Output the [X, Y] coordinate of the center of the cell containing the given text.  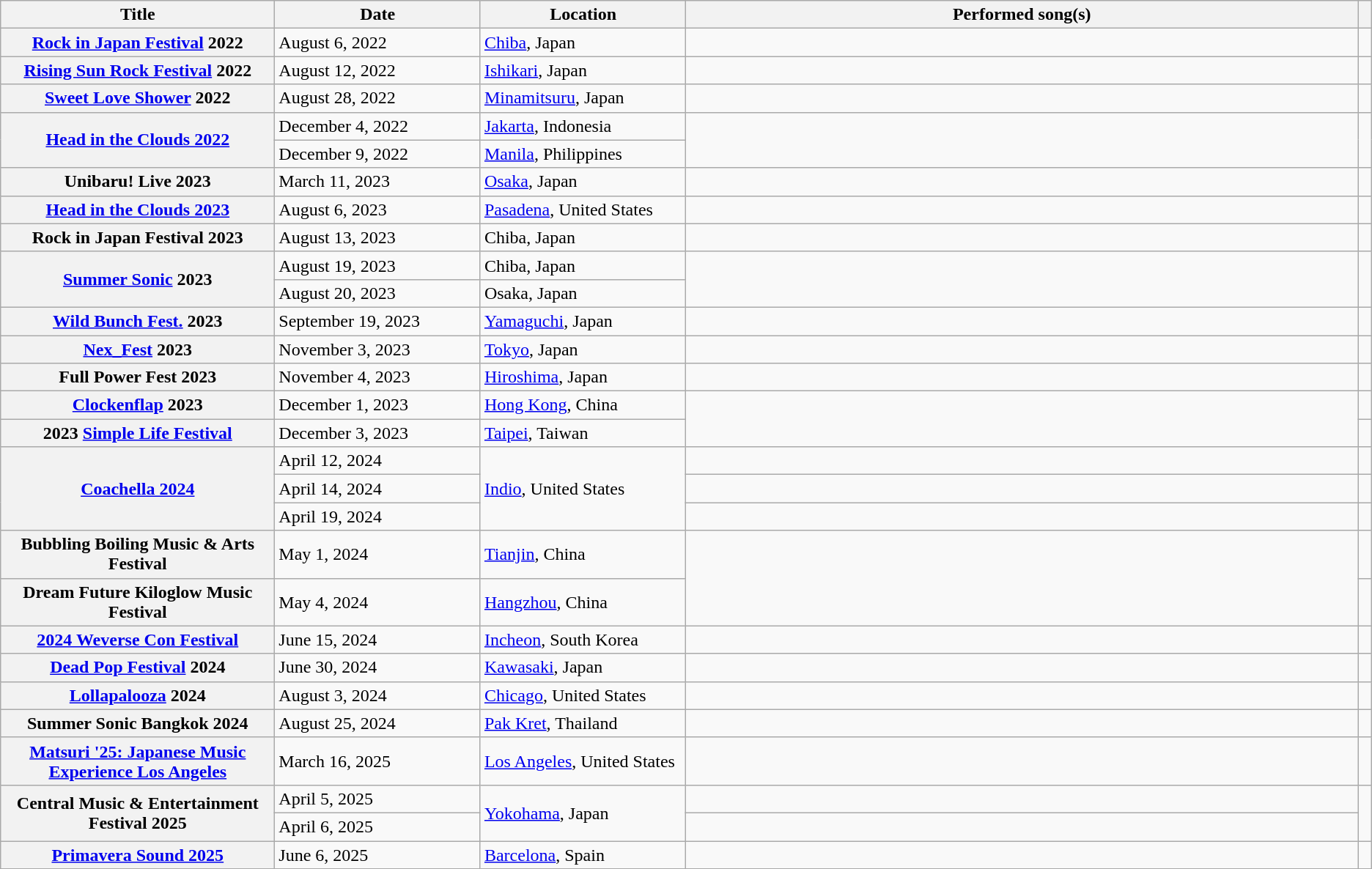
August 6, 2023 [378, 210]
December 9, 2022 [378, 154]
Jakarta, Indonesia [583, 126]
Bubbling Boiling Music & Arts Festival [138, 554]
Barcelona, Spain [583, 855]
Primavera Sound 2025 [138, 855]
April 19, 2024 [378, 517]
Title [138, 15]
August 20, 2023 [378, 293]
December 1, 2023 [378, 405]
Full Power Fest 2023 [138, 377]
March 11, 2023 [378, 182]
April 5, 2025 [378, 799]
June 30, 2024 [378, 668]
Sweet Love Shower 2022 [138, 98]
March 16, 2025 [378, 761]
June 6, 2025 [378, 855]
Head in the Clouds 2023 [138, 210]
Rising Sun Rock Festival 2022 [138, 70]
Hong Kong, China [583, 405]
August 13, 2023 [378, 237]
August 28, 2022 [378, 98]
2023 Simple Life Festival [138, 433]
Location [583, 15]
Central Music & Entertainment Festival 2025 [138, 813]
Matsuri '25: Japanese Music Experience Los Angeles [138, 761]
September 19, 2023 [378, 321]
Summer Sonic Bangkok 2024 [138, 723]
2024 Weverse Con Festival [138, 640]
Manila, Philippines [583, 154]
Nex_Fest 2023 [138, 350]
Clockenflap 2023 [138, 405]
Incheon, South Korea [583, 640]
Pasadena, United States [583, 210]
Dead Pop Festival 2024 [138, 668]
August 19, 2023 [378, 265]
April 12, 2024 [378, 461]
Los Angeles, United States [583, 761]
May 1, 2024 [378, 554]
Unibaru! Live 2023 [138, 182]
June 15, 2024 [378, 640]
August 3, 2024 [378, 695]
August 25, 2024 [378, 723]
Tianjin, China [583, 554]
Minamitsuru, Japan [583, 98]
Chicago, United States [583, 695]
Head in the Clouds 2022 [138, 140]
Pak Kret, Thailand [583, 723]
Yamaguchi, Japan [583, 321]
Rock in Japan Festival 2023 [138, 237]
November 3, 2023 [378, 350]
August 12, 2022 [378, 70]
Hangzhou, China [583, 602]
December 3, 2023 [378, 433]
Rock in Japan Festival 2022 [138, 42]
May 4, 2024 [378, 602]
December 4, 2022 [378, 126]
Kawasaki, Japan [583, 668]
Tokyo, Japan [583, 350]
Coachella 2024 [138, 489]
Indio, United States [583, 489]
Taipei, Taiwan [583, 433]
August 6, 2022 [378, 42]
Date [378, 15]
Wild Bunch Fest. 2023 [138, 321]
Lollapalooza 2024 [138, 695]
Performed song(s) [1022, 15]
Ishikari, Japan [583, 70]
Yokohama, Japan [583, 813]
April 14, 2024 [378, 489]
April 6, 2025 [378, 827]
Hiroshima, Japan [583, 377]
November 4, 2023 [378, 377]
Summer Sonic 2023 [138, 279]
Dream Future Kiloglow Music Festival [138, 602]
